Provide the (x, y) coordinate of the cell's center where the given text is located.  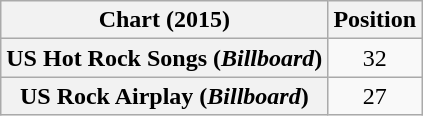
US Rock Airplay (Billboard) (164, 96)
US Hot Rock Songs (Billboard) (164, 58)
Position (375, 20)
32 (375, 58)
Chart (2015) (164, 20)
27 (375, 96)
